Search for the cell housing the specified text and yield its [x, y] center coordinate. 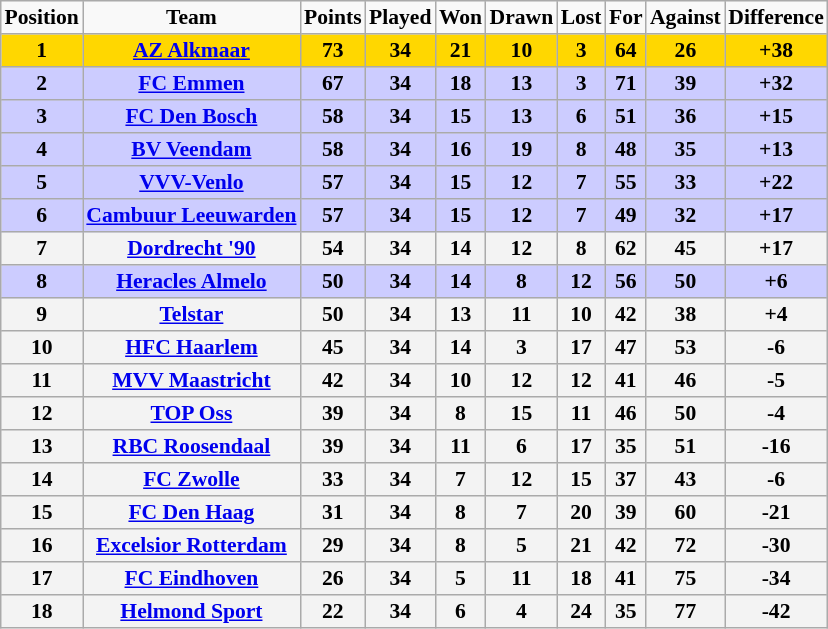
Difference [776, 18]
31 [332, 512]
FC Eindhoven [192, 578]
54 [332, 248]
-34 [776, 578]
-16 [776, 446]
75 [685, 578]
73 [332, 50]
22 [332, 612]
67 [332, 84]
Dordrecht '90 [192, 248]
-42 [776, 612]
AZ Alkmaar [192, 50]
TOP Oss [192, 414]
72 [685, 546]
77 [685, 612]
36 [685, 116]
32 [685, 216]
1 [42, 50]
MVV Maastricht [192, 380]
+32 [776, 84]
FC Den Bosch [192, 116]
60 [685, 512]
VVV-Venlo [192, 182]
62 [626, 248]
2 [42, 84]
47 [626, 348]
Cambuur Leeuwarden [192, 216]
+4 [776, 314]
-5 [776, 380]
20 [581, 512]
38 [685, 314]
56 [626, 282]
37 [626, 480]
Team [192, 18]
For [626, 18]
Excelsior Rotterdam [192, 546]
+22 [776, 182]
Heracles Almelo [192, 282]
Position [42, 18]
29 [332, 546]
9 [42, 314]
FC Emmen [192, 84]
+13 [776, 150]
-21 [776, 512]
-4 [776, 414]
Points [332, 18]
48 [626, 150]
64 [626, 50]
49 [626, 216]
Won [460, 18]
HFC Haarlem [192, 348]
Played [400, 18]
43 [685, 480]
FC Zwolle [192, 480]
RBC Roosendaal [192, 446]
53 [685, 348]
BV Veendam [192, 150]
Against [685, 18]
FC Den Haag [192, 512]
Lost [581, 18]
-30 [776, 546]
19 [522, 150]
Drawn [522, 18]
Helmond Sport [192, 612]
Telstar [192, 314]
+38 [776, 50]
55 [626, 182]
24 [581, 612]
71 [626, 84]
+15 [776, 116]
+6 [776, 282]
